Return the [X, Y] coordinate for the center point of the cell that contains the specified text.  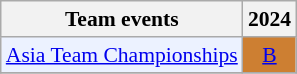
Team events [122, 19]
B [270, 55]
2024 [270, 19]
Asia Team Championships [122, 55]
